Extract the [x, y] coordinate from the center of the cell holding the provided text.  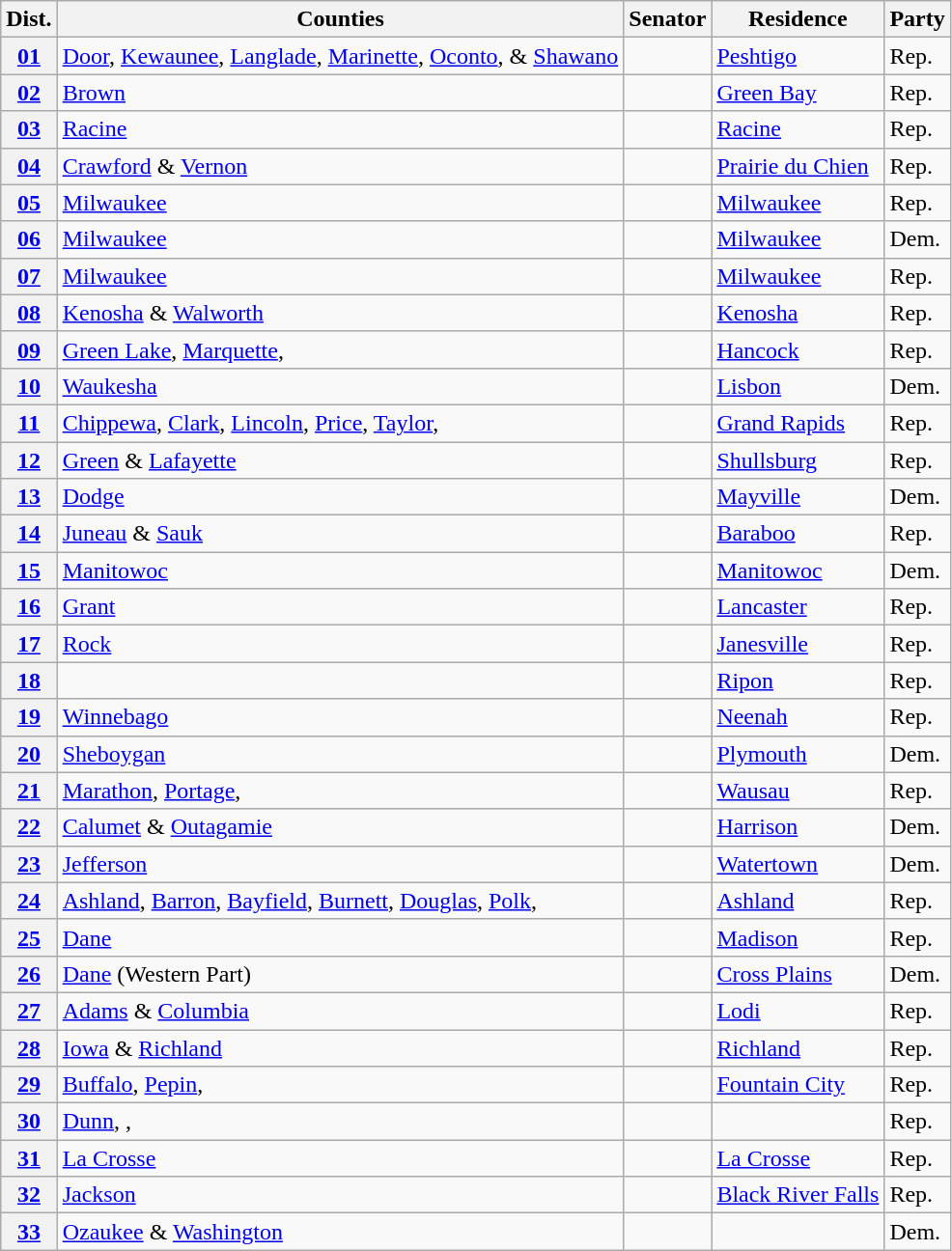
Black River Falls [798, 1195]
Richland [798, 1047]
20 [29, 754]
Buffalo, Pepin, [340, 1085]
Fountain City [798, 1085]
18 [29, 681]
Juneau & Sauk [340, 534]
11 [29, 423]
Kenosha & Walworth [340, 313]
Lancaster [798, 607]
Sheboygan [340, 754]
08 [29, 313]
17 [29, 644]
06 [29, 239]
Counties [340, 19]
Dane (Western Part) [340, 974]
Adams & Columbia [340, 1011]
Grant [340, 607]
Waukesha [340, 386]
25 [29, 937]
09 [29, 349]
Green Lake, Marquette, [340, 349]
Madison [798, 937]
24 [29, 901]
Jefferson [340, 864]
Iowa & Richland [340, 1047]
Watertown [798, 864]
Brown [340, 93]
30 [29, 1122]
16 [29, 607]
Prairie du Chien [798, 166]
Plymouth [798, 754]
12 [29, 460]
Hancock [798, 349]
Party [917, 19]
Cross Plains [798, 974]
15 [29, 570]
Ashland [798, 901]
29 [29, 1085]
Door, Kewaunee, Langlade, Marinette, Oconto, & Shawano [340, 56]
Dist. [29, 19]
02 [29, 93]
Chippewa, Clark, Lincoln, Price, Taylor, [340, 423]
Dane [340, 937]
14 [29, 534]
Ripon [798, 681]
Neenah [798, 717]
Jackson [340, 1195]
Ozaukee & Washington [340, 1232]
10 [29, 386]
28 [29, 1047]
Janesville [798, 644]
21 [29, 791]
Ashland, Barron, Bayfield, Burnett, Douglas, Polk, [340, 901]
05 [29, 203]
01 [29, 56]
Wausau [798, 791]
Kenosha [798, 313]
Grand Rapids [798, 423]
03 [29, 129]
Shullsburg [798, 460]
32 [29, 1195]
Lisbon [798, 386]
Crawford & Vernon [340, 166]
Green & Lafayette [340, 460]
Residence [798, 19]
33 [29, 1232]
31 [29, 1158]
Green Bay [798, 93]
Senator [668, 19]
Calumet & Outagamie [340, 827]
Dunn, , [340, 1122]
04 [29, 166]
Lodi [798, 1011]
Marathon, Portage, [340, 791]
07 [29, 276]
19 [29, 717]
Mayville [798, 497]
22 [29, 827]
Baraboo [798, 534]
Peshtigo [798, 56]
Dodge [340, 497]
23 [29, 864]
Rock [340, 644]
13 [29, 497]
26 [29, 974]
Harrison [798, 827]
Winnebago [340, 717]
27 [29, 1011]
